Search for the cell housing the specified text and yield its (x, y) center coordinate. 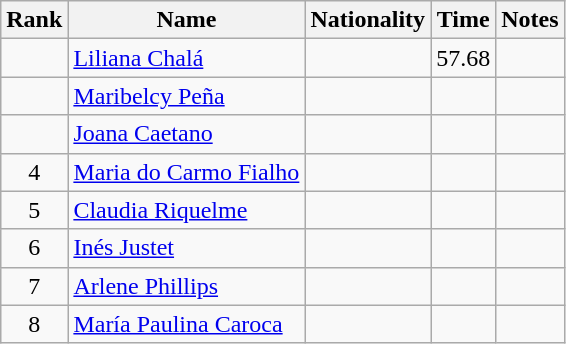
Liliana Chalá (186, 58)
7 (34, 286)
4 (34, 172)
5 (34, 210)
Notes (530, 20)
Inés Justet (186, 248)
Time (464, 20)
Claudia Riquelme (186, 210)
6 (34, 248)
Joana Caetano (186, 134)
Maria do Carmo Fialho (186, 172)
Maribelcy Peña (186, 96)
María Paulina Caroca (186, 324)
Rank (34, 20)
Arlene Phillips (186, 286)
Name (186, 20)
57.68 (464, 58)
Nationality (368, 20)
8 (34, 324)
